Locate the cell with the specified text and output its (x, y) center coordinate. 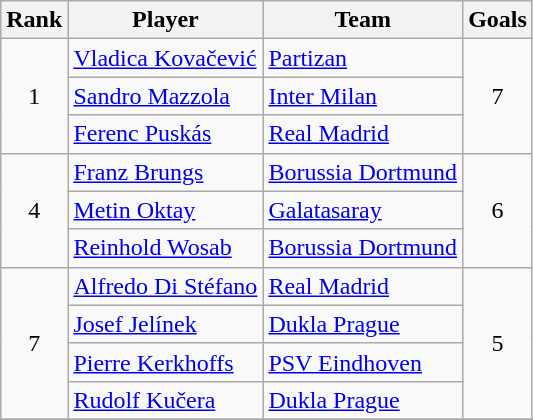
Galatasaray (363, 210)
Josef Jelínek (166, 324)
Franz Brungs (166, 172)
6 (498, 210)
Sandro Mazzola (166, 96)
Ferenc Puskás (166, 134)
Metin Oktay (166, 210)
Inter Milan (363, 96)
Rudolf Kučera (166, 400)
Goals (498, 20)
5 (498, 343)
Player (166, 20)
Reinhold Wosab (166, 248)
4 (34, 210)
Vladica Kovačević (166, 58)
Partizan (363, 58)
Pierre Kerkhoffs (166, 362)
Rank (34, 20)
Alfredo Di Stéfano (166, 286)
PSV Eindhoven (363, 362)
Team (363, 20)
1 (34, 96)
